Detect which cell encompasses the target text, then output its [X, Y] center coordinate. 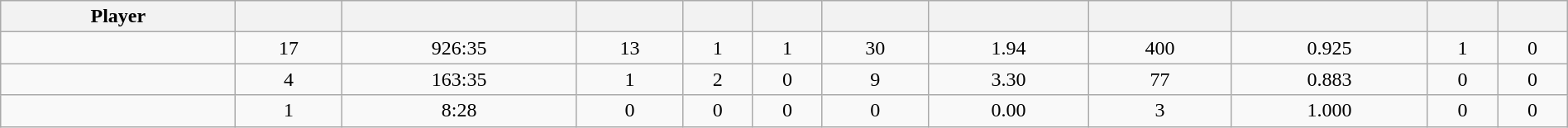
13 [629, 48]
4 [289, 79]
3 [1159, 111]
1.94 [1008, 48]
30 [875, 48]
Player [118, 17]
3.30 [1008, 79]
8:28 [459, 111]
77 [1159, 79]
926:35 [459, 48]
400 [1159, 48]
9 [875, 79]
0.925 [1330, 48]
1.000 [1330, 111]
163:35 [459, 79]
0.883 [1330, 79]
2 [718, 79]
0.00 [1008, 111]
17 [289, 48]
